Identify which cell holds the provided text, then report its [X, Y] central coordinate. 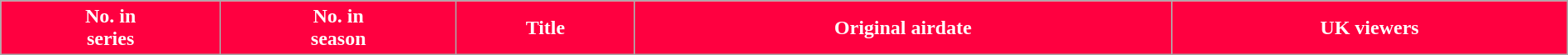
No. inseries [111, 28]
UK viewers [1370, 28]
No. inseason [339, 28]
Title [546, 28]
Original airdate [903, 28]
